Provide the [X, Y] coordinate of the cell's center where the given text is located.  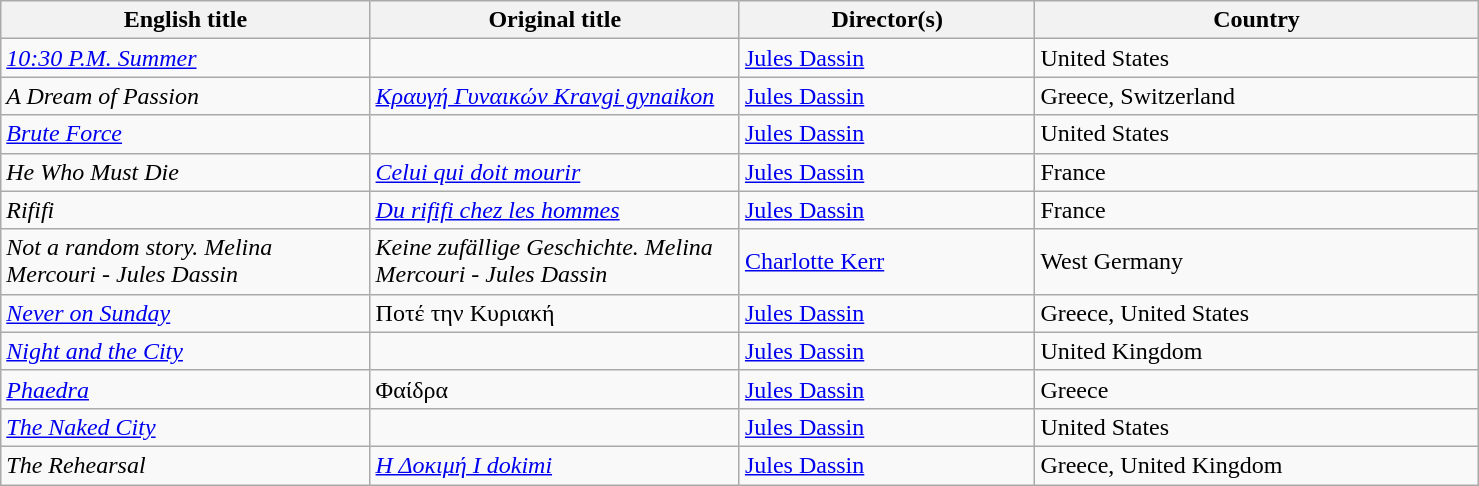
Greece [1256, 389]
Never on Sunday [186, 313]
Greece, Switzerland [1256, 96]
English title [186, 20]
He Who Must Die [186, 172]
Brute Force [186, 134]
The Rehearsal [186, 465]
10:30 P.M. Summer [186, 58]
Keine zufällige Geschichte. Melina Mercouri - Jules Dassin [554, 262]
Not a random story. Melina Mercouri - Jules Dassin [186, 262]
Charlotte Kerr [886, 262]
Η Δοκιμή I dokimi [554, 465]
Du rififi chez les hommes [554, 210]
West Germany [1256, 262]
Φαίδρα [554, 389]
Night and the City [186, 351]
United Kingdom [1256, 351]
Greece, United States [1256, 313]
Country [1256, 20]
Phaedra [186, 389]
Original title [554, 20]
Rififi [186, 210]
Greece, United Kingdom [1256, 465]
Κραυγή Γυναικών Kravgi gynaikon [554, 96]
A Dream of Passion [186, 96]
Ποτέ την Κυριακή [554, 313]
Celui qui doit mourir [554, 172]
Director(s) [886, 20]
The Naked City [186, 427]
